For the text-containing cell, return its midpoint in (x, y) coordinate format. 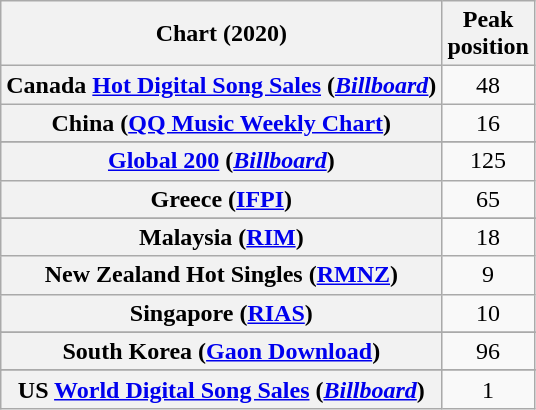
Canada Hot Digital Song Sales (Billboard) (222, 85)
New Zealand Hot Singles (RMNZ) (222, 275)
65 (488, 199)
China (QQ Music Weekly Chart) (222, 123)
Greece (IFPI) (222, 199)
10 (488, 313)
South Korea (Gaon Download) (222, 351)
Chart (2020) (222, 34)
1 (488, 389)
Global 200 (Billboard) (222, 161)
Malaysia (RIM) (222, 237)
16 (488, 123)
125 (488, 161)
Singapore (RIAS) (222, 313)
48 (488, 85)
96 (488, 351)
Peakposition (488, 34)
9 (488, 275)
US World Digital Song Sales (Billboard) (222, 389)
18 (488, 237)
